Provide the (X, Y) coordinate of the cell's center where the given text is located.  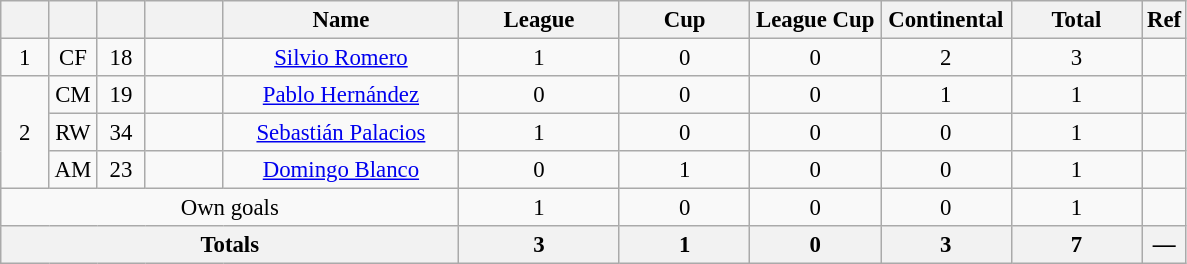
Pablo Hernández (341, 95)
Cup (684, 20)
Total (1076, 20)
Silvio Romero (341, 58)
23 (121, 170)
18 (121, 58)
Totals (230, 245)
Own goals (230, 208)
CM (73, 95)
CF (73, 58)
Domingo Blanco (341, 170)
Ref (1164, 20)
RW (73, 133)
Continental (946, 20)
AM (73, 170)
Name (341, 20)
7 (1076, 245)
— (1164, 245)
34 (121, 133)
League (540, 20)
19 (121, 95)
League Cup (816, 20)
Sebastián Palacios (341, 133)
